Extract the [X, Y] coordinate from the center of the cell holding the provided text.  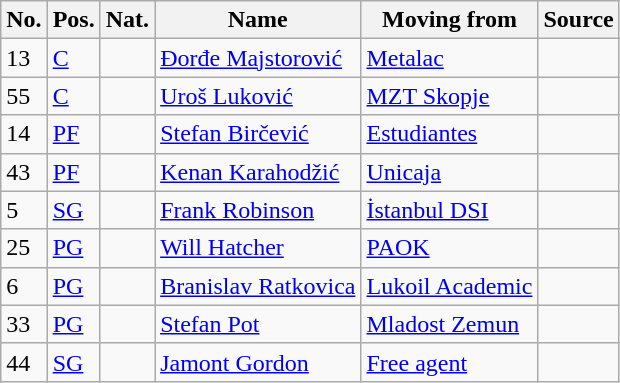
No. [24, 20]
Uroš Luković [258, 96]
55 [24, 96]
Stefan Birčević [258, 134]
PAOK [450, 248]
Metalac [450, 58]
Moving from [450, 20]
Frank Robinson [258, 210]
6 [24, 286]
Branislav Ratkovica [258, 286]
İstanbul DSI [450, 210]
MZT Skopje [450, 96]
Source [578, 20]
25 [24, 248]
Lukoil Academic [450, 286]
Will Hatcher [258, 248]
Mladost Zemun [450, 324]
43 [24, 172]
Kenan Karahodžić [258, 172]
Name [258, 20]
33 [24, 324]
14 [24, 134]
Pos. [74, 20]
Estudiantes [450, 134]
Đorđe Majstorović [258, 58]
44 [24, 362]
Jamont Gordon [258, 362]
13 [24, 58]
5 [24, 210]
Unicaja [450, 172]
Stefan Pot [258, 324]
Free agent [450, 362]
Nat. [127, 20]
